Provide the (x, y) coordinate of the cell's center where the given text is located.  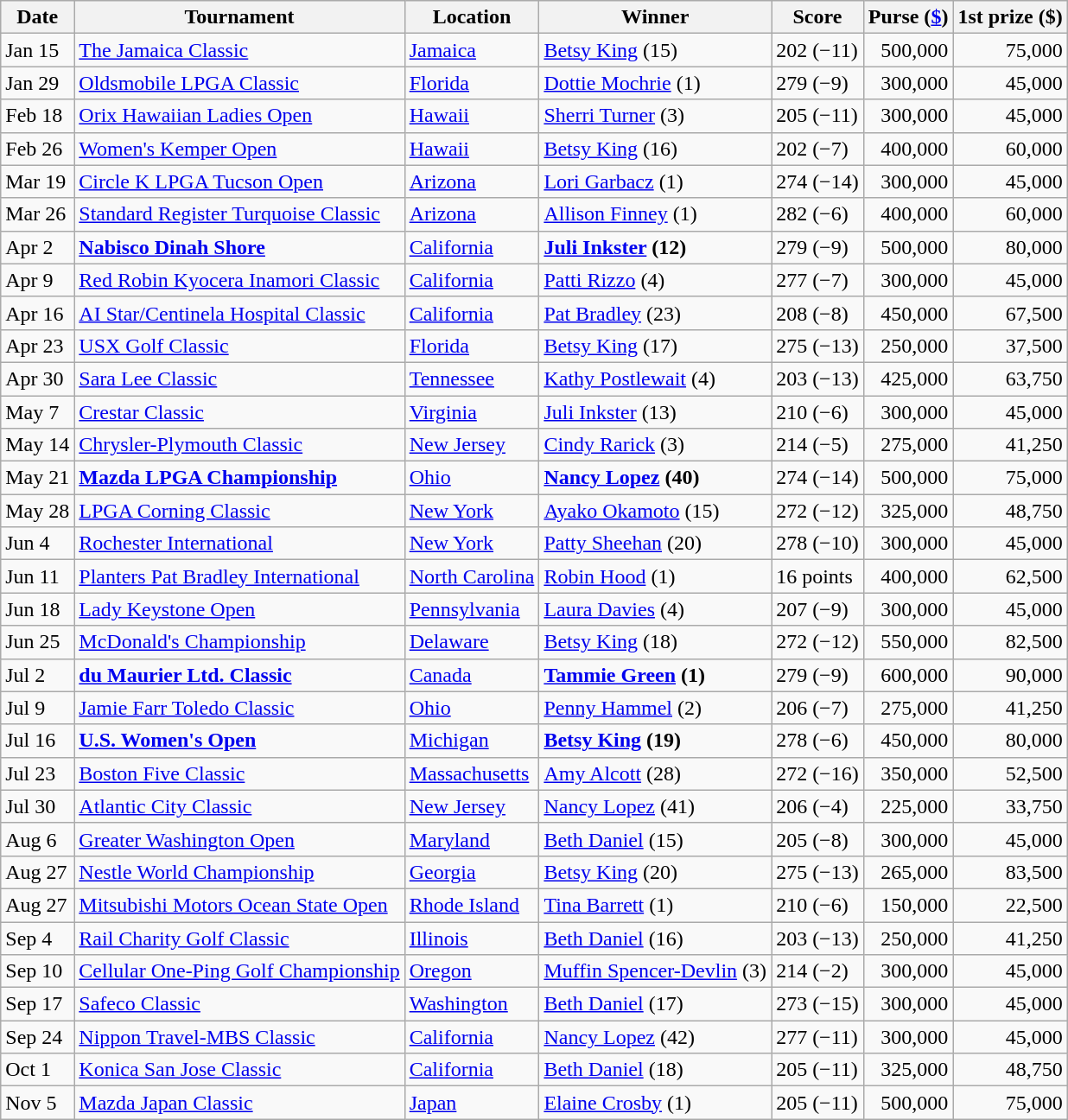
Chrysler-Plymouth Classic (239, 445)
Betsy King (20) (655, 872)
U.S. Women's Open (239, 741)
225,000 (908, 806)
Mazda LPGA Championship (239, 478)
USX Golf Classic (239, 346)
206 (−4) (817, 806)
277 (−11) (817, 1037)
207 (−9) (817, 609)
Jun 4 (38, 544)
63,750 (1010, 379)
Tammie Green (1) (655, 675)
Betsy King (16) (655, 149)
202 (−11) (817, 50)
Juli Inkster (12) (655, 247)
Jamie Farr Toledo Classic (239, 708)
LPGA Corning Classic (239, 511)
Mar 26 (38, 214)
Aug 6 (38, 839)
Pat Bradley (23) (655, 313)
AI Star/Centinela Hospital Classic (239, 313)
Nabisco Dinah Shore (239, 247)
Mar 19 (38, 181)
Tournament (239, 17)
Jul 16 (38, 741)
Winner (655, 17)
Delaware (472, 642)
Tina Barrett (1) (655, 905)
90,000 (1010, 675)
Jul 30 (38, 806)
Maryland (472, 839)
37,500 (1010, 346)
Jun 11 (38, 576)
550,000 (908, 642)
McDonald's Championship (239, 642)
22,500 (1010, 905)
Canada (472, 675)
16 points (817, 576)
265,000 (908, 872)
Nancy Lopez (40) (655, 478)
Betsy King (17) (655, 346)
Rochester International (239, 544)
Planters Pat Bradley International (239, 576)
Feb 26 (38, 149)
273 (−15) (817, 1004)
Mitsubishi Motors Ocean State Open (239, 905)
Allison Finney (1) (655, 214)
Safeco Classic (239, 1004)
Jun 18 (38, 609)
Beth Daniel (18) (655, 1070)
Sara Lee Classic (239, 379)
Jul 2 (38, 675)
Mazda Japan Classic (239, 1103)
Tennessee (472, 379)
Dottie Mochrie (1) (655, 83)
202 (−7) (817, 149)
Kathy Postlewait (4) (655, 379)
Elaine Crosby (1) (655, 1103)
82,500 (1010, 642)
Apr 30 (38, 379)
Oct 1 (38, 1070)
Betsy King (18) (655, 642)
Beth Daniel (17) (655, 1004)
208 (−8) (817, 313)
May 28 (38, 511)
Jul 23 (38, 773)
425,000 (908, 379)
67,500 (1010, 313)
Circle K LPGA Tucson Open (239, 181)
Apr 23 (38, 346)
Patti Rizzo (4) (655, 280)
Juli Inkster (13) (655, 412)
Women's Kemper Open (239, 149)
Japan (472, 1103)
North Carolina (472, 576)
Greater Washington Open (239, 839)
May 14 (38, 445)
Patty Sheehan (20) (655, 544)
Jamaica (472, 50)
Konica San Jose Classic (239, 1070)
Penny Hammel (2) (655, 708)
214 (−5) (817, 445)
Boston Five Classic (239, 773)
282 (−6) (817, 214)
Sherri Turner (3) (655, 116)
Location (472, 17)
214 (−2) (817, 971)
Apr 16 (38, 313)
600,000 (908, 675)
Sep 10 (38, 971)
Ayako Okamoto (15) (655, 511)
Betsy King (19) (655, 741)
Georgia (472, 872)
33,750 (1010, 806)
150,000 (908, 905)
Red Robin Kyocera Inamori Classic (239, 280)
Jun 25 (38, 642)
Date (38, 17)
Nancy Lopez (42) (655, 1037)
Oregon (472, 971)
277 (−7) (817, 280)
Apr 9 (38, 280)
Pennsylvania (472, 609)
83,500 (1010, 872)
Illinois (472, 938)
Lori Garbacz (1) (655, 181)
Robin Hood (1) (655, 576)
62,500 (1010, 576)
Atlantic City Classic (239, 806)
Jan 29 (38, 83)
1st prize ($) (1010, 17)
Beth Daniel (15) (655, 839)
Rhode Island (472, 905)
Sep 24 (38, 1037)
350,000 (908, 773)
52,500 (1010, 773)
206 (−7) (817, 708)
Nestle World Championship (239, 872)
Crestar Classic (239, 412)
Michigan (472, 741)
Cellular One-Ping Golf Championship (239, 971)
Score (817, 17)
du Maurier Ltd. Classic (239, 675)
Oldsmobile LPGA Classic (239, 83)
Apr 2 (38, 247)
May 21 (38, 478)
Standard Register Turquoise Classic (239, 214)
Laura Davies (4) (655, 609)
Nancy Lopez (41) (655, 806)
Orix Hawaiian Ladies Open (239, 116)
205 (−8) (817, 839)
Massachusetts (472, 773)
Cindy Rarick (3) (655, 445)
Washington (472, 1004)
Rail Charity Golf Classic (239, 938)
May 7 (38, 412)
Sep 17 (38, 1004)
Jan 15 (38, 50)
Virginia (472, 412)
Nippon Travel-MBS Classic (239, 1037)
The Jamaica Classic (239, 50)
Nov 5 (38, 1103)
Muffin Spencer-Devlin (3) (655, 971)
Beth Daniel (16) (655, 938)
278 (−10) (817, 544)
Amy Alcott (28) (655, 773)
278 (−6) (817, 741)
Feb 18 (38, 116)
Jul 9 (38, 708)
272 (−16) (817, 773)
Lady Keystone Open (239, 609)
Purse ($) (908, 17)
Betsy King (15) (655, 50)
Sep 4 (38, 938)
